Identify which cell holds the provided text, then report its (X, Y) central coordinate. 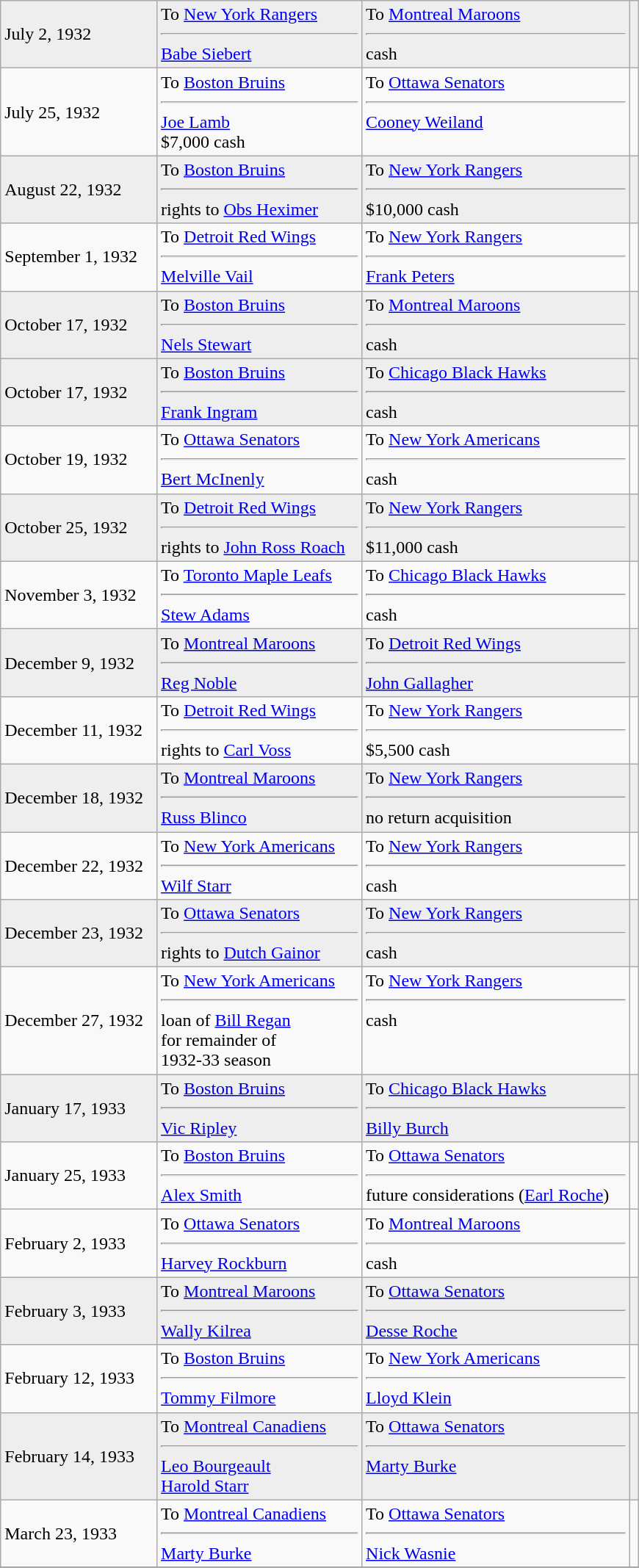
To Boston BruinsFrank Ingram (260, 392)
To Ottawa SenatorsCooney Weiland (497, 112)
July 25, 1932 (79, 112)
January 17, 1933 (79, 1108)
January 25, 1933 (79, 1176)
To Detroit Red Wingsrights to Carl Voss (260, 730)
March 23, 1933 (79, 1533)
To Chicago Black Hawkscash (497, 595)
To Boston BruinsVic Ripley (260, 1108)
To Detroit Red Wingsrights to John Ross Roach (260, 527)
November 3, 1932 (79, 595)
To New York Rangers$11,000 cash (497, 527)
To New York AmericansLloyd Klein (497, 1379)
To Montreal MaroonsRuss Blinco (260, 798)
To Montreal MaroonsWally Kilrea (260, 1311)
To Ottawa SenatorsNick Wasnie (497, 1533)
To Ottawa SenatorsMarty Burke (497, 1456)
August 22, 1932 (79, 189)
December 22, 1932 (79, 865)
To Boston BruinsAlex Smith (260, 1176)
To Detroit Red WingsMelville Vail (260, 257)
To Montreal CanadiensLeo BourgeaultHarold Starr (260, 1456)
February 3, 1933 (79, 1311)
December 18, 1932 (79, 798)
February 14, 1933 (79, 1456)
To Ottawa Senatorsfuture considerations (Earl Roche) (497, 1176)
To New York Rangersno return acquisition (497, 798)
October 25, 1932 (79, 527)
To Toronto Maple LeafsStew Adams (260, 595)
To Boston Bruinsrights to Obs Heximer (260, 189)
To New York RangersBabe Siebert (260, 35)
To New York Americansloan of Bill Reganfor remainder of1932-33 season (260, 1021)
July 2, 1932 (79, 35)
October 19, 1932 (79, 460)
February 2, 1933 (79, 1243)
February 12, 1933 (79, 1379)
December 23, 1932 (79, 933)
To New York Rangers $10,000 cash (497, 189)
To New York AmericansWilf Starr (260, 865)
To Ottawa SenatorsHarvey Rockburn (260, 1243)
September 1, 1932 (79, 257)
To Boston BruinsNels Stewart (260, 325)
To Boston BruinsJoe Lamb$7,000 cash (260, 112)
To New York Rangers Frank Peters (497, 257)
December 11, 1932 (79, 730)
To Detroit Red WingsJohn Gallagher (497, 662)
To Montreal CanadiensMarty Burke (260, 1533)
To Ottawa SenatorsDesse Roche (497, 1311)
To Chicago Black HawksBilly Burch (497, 1108)
To New York Rangers$5,500 cash (497, 730)
To Ottawa SenatorsBert McInenly (260, 460)
To Boston BruinsTommy Filmore (260, 1379)
To Montreal Maroons cash (497, 325)
To Chicago Black Hawks cash (497, 392)
December 9, 1932 (79, 662)
To New York Americanscash (497, 460)
To Montreal MaroonsReg Noble (260, 662)
December 27, 1932 (79, 1021)
To Ottawa Senatorsrights to Dutch Gainor (260, 933)
